Scan for the cell matching the given text and deliver its (x, y) coordinate at center. 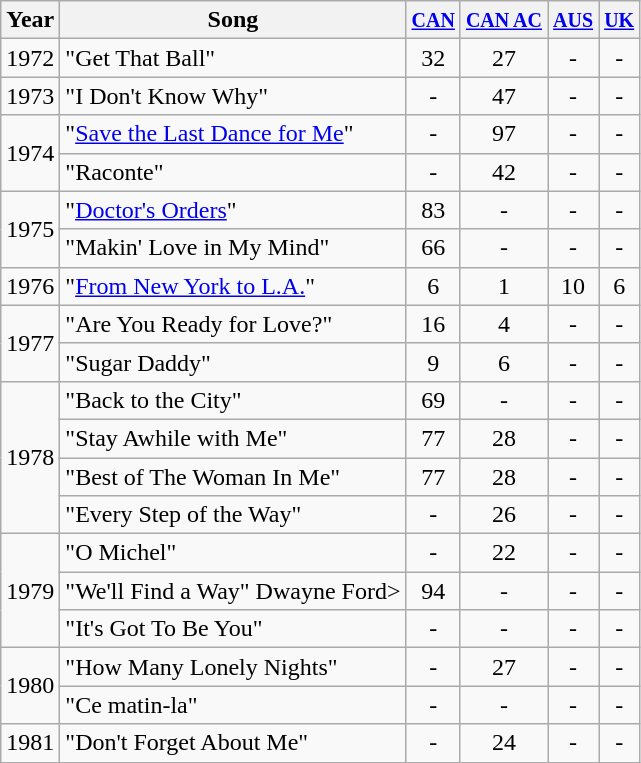
"Back to the City" (233, 400)
"Best of The Woman In Me" (233, 477)
1981 (30, 743)
97 (504, 134)
26 (504, 515)
"Don't Forget About Me" (233, 743)
"Are You Ready for Love?" (233, 324)
"Get That Ball" (233, 58)
47 (504, 96)
"O Michel" (233, 553)
1976 (30, 286)
1978 (30, 457)
1980 (30, 686)
1977 (30, 343)
CAN AC (504, 20)
1979 (30, 591)
"Save the Last Dance for Me" (233, 134)
24 (504, 743)
22 (504, 553)
1 (504, 286)
42 (504, 172)
CAN (433, 20)
"Stay Awhile with Me" (233, 438)
1972 (30, 58)
1975 (30, 229)
"Sugar Daddy" (233, 362)
"Makin' Love in My Mind" (233, 248)
32 (433, 58)
16 (433, 324)
"It's Got To Be You" (233, 629)
"I Don't Know Why" (233, 96)
"Ce matin-la" (233, 705)
1973 (30, 96)
4 (504, 324)
9 (433, 362)
"Doctor's Orders" (233, 210)
"From New York to L.A." (233, 286)
1974 (30, 153)
"How Many Lonely Nights" (233, 667)
66 (433, 248)
AUS (574, 20)
94 (433, 591)
"We'll Find a Way" Dwayne Ford> (233, 591)
83 (433, 210)
69 (433, 400)
"Every Step of the Way" (233, 515)
UK (620, 20)
Song (233, 20)
10 (574, 286)
"Raconte" (233, 172)
Year (30, 20)
